Provide the (X, Y) coordinate of the cell's center where the given text is located.  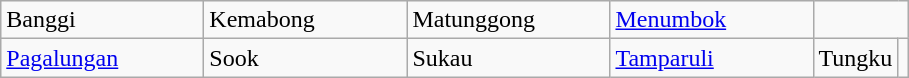
Sukau (508, 58)
Banggi (102, 20)
Pagalungan (102, 58)
Sook (306, 58)
Tamparuli (712, 58)
Menumbok (712, 20)
Kemabong (306, 20)
Matunggong (508, 20)
Tungku (856, 58)
